Scan for the cell matching the given text and deliver its [x, y] coordinate at center. 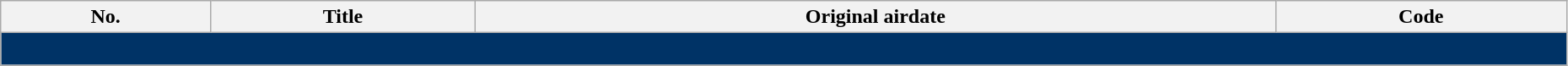
Title [342, 17]
No. [106, 17]
Code [1420, 17]
Original airdate [876, 17]
